Determine the (x, y) coordinate at the center of the cell enclosing the given text.  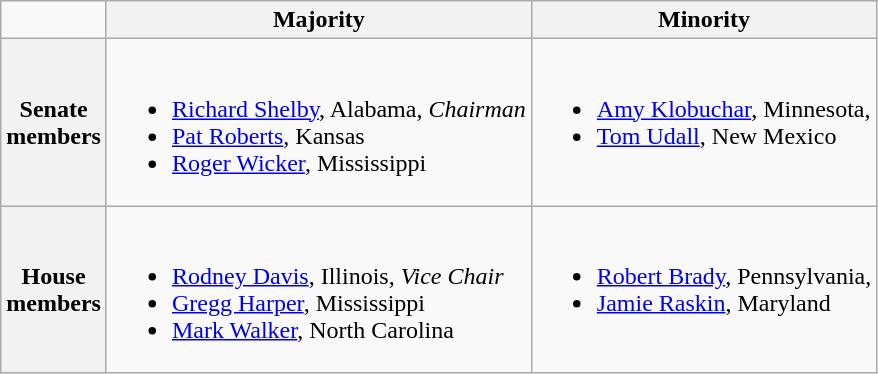
Minority (704, 20)
Senatemembers (54, 122)
Richard Shelby, Alabama, ChairmanPat Roberts, KansasRoger Wicker, Mississippi (318, 122)
Rodney Davis, Illinois, Vice ChairGregg Harper, MississippiMark Walker, North Carolina (318, 290)
Majority (318, 20)
Housemembers (54, 290)
Amy Klobuchar, Minnesota,Tom Udall, New Mexico (704, 122)
Robert Brady, Pennsylvania,Jamie Raskin, Maryland (704, 290)
